Output the (X, Y) coordinate of the center of the cell containing the given text.  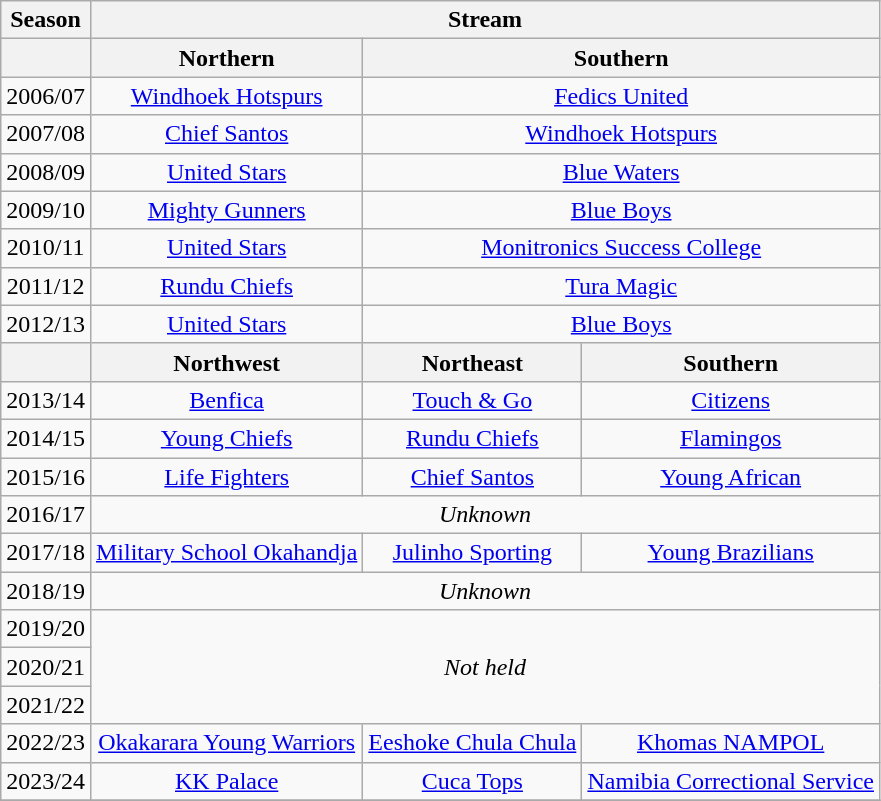
Northwest (226, 362)
Cuca Tops (472, 781)
Citizens (731, 400)
2013/14 (46, 400)
KK Palace (226, 781)
2011/12 (46, 286)
Northeast (472, 362)
2008/09 (46, 172)
Benfica (226, 400)
Julinho Sporting (472, 553)
2020/21 (46, 667)
Namibia Correctional Service (731, 781)
Military School Okahandja (226, 553)
Stream (484, 20)
Young African (731, 477)
2019/20 (46, 629)
Mighty Gunners (226, 210)
Life Fighters (226, 477)
2014/15 (46, 438)
2023/24 (46, 781)
2022/23 (46, 743)
2016/17 (46, 515)
Khomas NAMPOL (731, 743)
2015/16 (46, 477)
Not held (484, 667)
2021/22 (46, 705)
Young Chiefs (226, 438)
2007/08 (46, 134)
Eeshoke Chula Chula (472, 743)
Blue Waters (622, 172)
Season (46, 20)
2006/07 (46, 96)
Touch & Go (472, 400)
Fedics United (622, 96)
Flamingos (731, 438)
Young Brazilians (731, 553)
Tura Magic (622, 286)
2017/18 (46, 553)
2010/11 (46, 248)
2012/13 (46, 324)
Okakarara Young Warriors (226, 743)
Northern (226, 58)
2009/10 (46, 210)
2018/19 (46, 591)
Monitronics Success College (622, 248)
